Identify which cell holds the provided text, then report its (x, y) central coordinate. 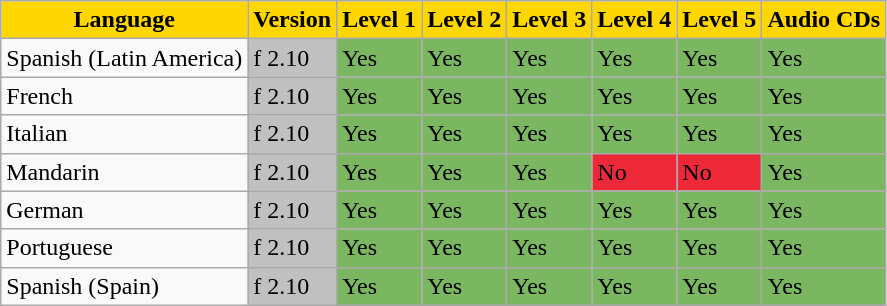
Italian (124, 134)
Portuguese (124, 248)
Audio CDs (824, 20)
Mandarin (124, 172)
Language (124, 20)
Spanish (Spain) (124, 286)
Spanish (Latin America) (124, 58)
Level 5 (720, 20)
Level 1 (380, 20)
Version (292, 20)
Level 2 (464, 20)
Level 3 (550, 20)
German (124, 210)
French (124, 96)
Level 4 (634, 20)
